Locate the cell with the specified text and output its (x, y) center coordinate. 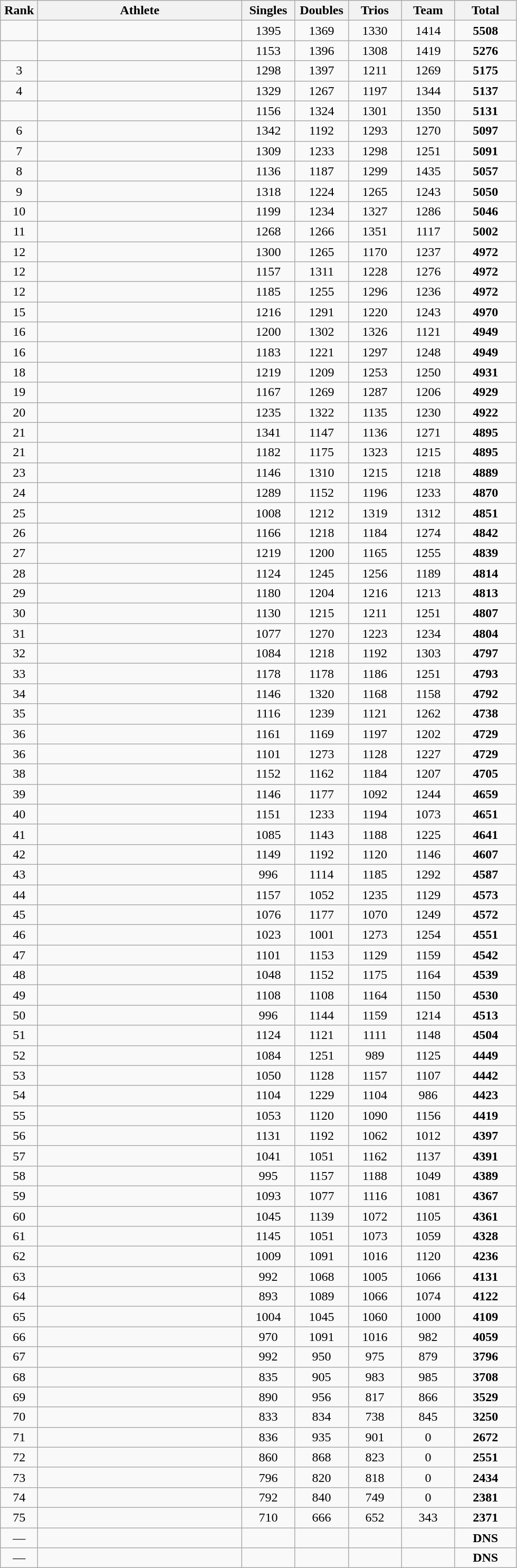
4513 (485, 1015)
1236 (428, 292)
34 (19, 694)
1161 (268, 734)
6 (19, 131)
1182 (268, 452)
8 (19, 171)
4419 (485, 1116)
1220 (375, 312)
1303 (428, 654)
1125 (428, 1055)
4442 (485, 1075)
1341 (268, 432)
1023 (268, 935)
4931 (485, 372)
64 (19, 1297)
1327 (375, 211)
1289 (268, 493)
1245 (322, 573)
1369 (322, 31)
3250 (485, 1417)
1256 (375, 573)
5508 (485, 31)
1310 (322, 473)
1187 (322, 171)
4551 (485, 935)
868 (322, 1457)
1435 (428, 171)
4793 (485, 674)
5050 (485, 191)
33 (19, 674)
4659 (485, 794)
1318 (268, 191)
4889 (485, 473)
Doubles (322, 11)
1186 (375, 674)
20 (19, 412)
840 (322, 1497)
1052 (322, 895)
7 (19, 151)
4651 (485, 814)
879 (428, 1357)
4367 (485, 1196)
1291 (322, 312)
975 (375, 1357)
1221 (322, 352)
986 (428, 1095)
835 (268, 1377)
70 (19, 1417)
1145 (268, 1236)
836 (268, 1437)
1350 (428, 111)
1228 (375, 272)
Team (428, 11)
1268 (268, 231)
860 (268, 1457)
1287 (375, 392)
982 (428, 1337)
2434 (485, 1477)
4922 (485, 412)
4397 (485, 1136)
4423 (485, 1095)
1266 (322, 231)
820 (322, 1477)
823 (375, 1457)
4851 (485, 513)
Singles (268, 11)
1293 (375, 131)
4504 (485, 1035)
4792 (485, 694)
4236 (485, 1257)
1204 (322, 593)
31 (19, 634)
73 (19, 1477)
1049 (428, 1176)
866 (428, 1397)
54 (19, 1095)
18 (19, 372)
4542 (485, 955)
1230 (428, 412)
35 (19, 714)
1395 (268, 31)
1085 (268, 834)
65 (19, 1317)
39 (19, 794)
1239 (322, 714)
749 (375, 1497)
1060 (375, 1317)
1001 (322, 935)
1165 (375, 553)
46 (19, 935)
1414 (428, 31)
Total (485, 11)
1059 (428, 1236)
30 (19, 613)
1276 (428, 272)
1053 (268, 1116)
4804 (485, 634)
1227 (428, 754)
1224 (322, 191)
4389 (485, 1176)
4449 (485, 1055)
1253 (375, 372)
1225 (428, 834)
3 (19, 71)
11 (19, 231)
72 (19, 1457)
985 (428, 1377)
1169 (322, 734)
5175 (485, 71)
890 (268, 1397)
1150 (428, 995)
1206 (428, 392)
1302 (322, 332)
1166 (268, 533)
28 (19, 573)
1300 (268, 252)
818 (375, 1477)
1296 (375, 292)
1292 (428, 874)
4391 (485, 1156)
2551 (485, 1457)
343 (428, 1517)
1344 (428, 91)
1081 (428, 1196)
1143 (322, 834)
1074 (428, 1297)
1117 (428, 231)
1189 (428, 573)
4131 (485, 1277)
1070 (375, 915)
5276 (485, 51)
25 (19, 513)
1274 (428, 533)
1167 (268, 392)
1223 (375, 634)
61 (19, 1236)
53 (19, 1075)
905 (322, 1377)
1131 (268, 1136)
4797 (485, 654)
69 (19, 1397)
1301 (375, 111)
27 (19, 553)
4705 (485, 774)
47 (19, 955)
Trios (375, 11)
1170 (375, 252)
1308 (375, 51)
9 (19, 191)
1212 (322, 513)
56 (19, 1136)
71 (19, 1437)
1004 (268, 1317)
48 (19, 975)
1005 (375, 1277)
1068 (322, 1277)
4109 (485, 1317)
5002 (485, 231)
41 (19, 834)
652 (375, 1517)
1342 (268, 131)
1009 (268, 1257)
1149 (268, 854)
1111 (375, 1035)
44 (19, 895)
45 (19, 915)
4 (19, 91)
4842 (485, 533)
995 (268, 1176)
1168 (375, 694)
1144 (322, 1015)
2672 (485, 1437)
2381 (485, 1497)
1089 (322, 1297)
1351 (375, 231)
4328 (485, 1236)
1229 (322, 1095)
834 (322, 1417)
52 (19, 1055)
5131 (485, 111)
1072 (375, 1216)
710 (268, 1517)
817 (375, 1397)
4814 (485, 573)
1320 (322, 694)
792 (268, 1497)
75 (19, 1517)
1419 (428, 51)
1286 (428, 211)
1012 (428, 1136)
5057 (485, 171)
796 (268, 1477)
1000 (428, 1317)
1299 (375, 171)
950 (322, 1357)
1194 (375, 814)
1148 (428, 1035)
1183 (268, 352)
935 (322, 1437)
68 (19, 1377)
4539 (485, 975)
2371 (485, 1517)
4059 (485, 1337)
1326 (375, 332)
1202 (428, 734)
1214 (428, 1015)
74 (19, 1497)
1158 (428, 694)
1041 (268, 1156)
Rank (19, 11)
60 (19, 1216)
29 (19, 593)
66 (19, 1337)
989 (375, 1055)
1090 (375, 1116)
55 (19, 1116)
4587 (485, 874)
1196 (375, 493)
1135 (375, 412)
1250 (428, 372)
3708 (485, 1377)
1271 (428, 432)
57 (19, 1156)
67 (19, 1357)
59 (19, 1196)
3529 (485, 1397)
1324 (322, 111)
42 (19, 854)
4970 (485, 312)
5046 (485, 211)
4929 (485, 392)
1209 (322, 372)
845 (428, 1417)
4839 (485, 553)
1048 (268, 975)
10 (19, 211)
63 (19, 1277)
50 (19, 1015)
1130 (268, 613)
1267 (322, 91)
1330 (375, 31)
19 (19, 392)
3796 (485, 1357)
4807 (485, 613)
38 (19, 774)
1199 (268, 211)
23 (19, 473)
1311 (322, 272)
24 (19, 493)
1213 (428, 593)
4738 (485, 714)
1237 (428, 252)
1254 (428, 935)
32 (19, 654)
1139 (322, 1216)
Athlete (140, 11)
1312 (428, 513)
4572 (485, 915)
4870 (485, 493)
1329 (268, 91)
1323 (375, 452)
4530 (485, 995)
4607 (485, 854)
4361 (485, 1216)
1147 (322, 432)
970 (268, 1337)
1114 (322, 874)
1180 (268, 593)
1151 (268, 814)
1137 (428, 1156)
1207 (428, 774)
1319 (375, 513)
1262 (428, 714)
58 (19, 1176)
26 (19, 533)
5137 (485, 91)
1105 (428, 1216)
4641 (485, 834)
1322 (322, 412)
893 (268, 1297)
1107 (428, 1075)
1092 (375, 794)
1396 (322, 51)
43 (19, 874)
5091 (485, 151)
4813 (485, 593)
1093 (268, 1196)
956 (322, 1397)
5097 (485, 131)
49 (19, 995)
1076 (268, 915)
1297 (375, 352)
738 (375, 1417)
1309 (268, 151)
1008 (268, 513)
4573 (485, 895)
1249 (428, 915)
62 (19, 1257)
1062 (375, 1136)
1248 (428, 352)
1397 (322, 71)
4122 (485, 1297)
1244 (428, 794)
833 (268, 1417)
40 (19, 814)
901 (375, 1437)
51 (19, 1035)
983 (375, 1377)
1050 (268, 1075)
666 (322, 1517)
15 (19, 312)
